Locate the cell with the specified text and output its [X, Y] center coordinate. 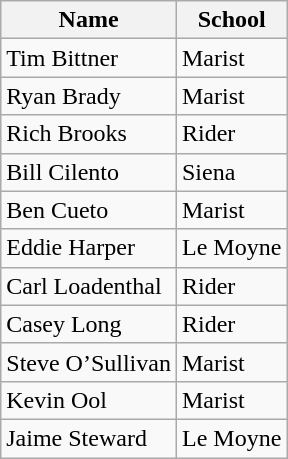
Kevin Ool [89, 400]
Ben Cueto [89, 210]
Steve O’Sullivan [89, 362]
School [231, 20]
Casey Long [89, 324]
Jaime Steward [89, 438]
Name [89, 20]
Tim Bittner [89, 58]
Siena [231, 172]
Ryan Brady [89, 96]
Eddie Harper [89, 248]
Rich Brooks [89, 134]
Carl Loadenthal [89, 286]
Bill Cilento [89, 172]
